Return [x, y] of the center of cell containing provided text 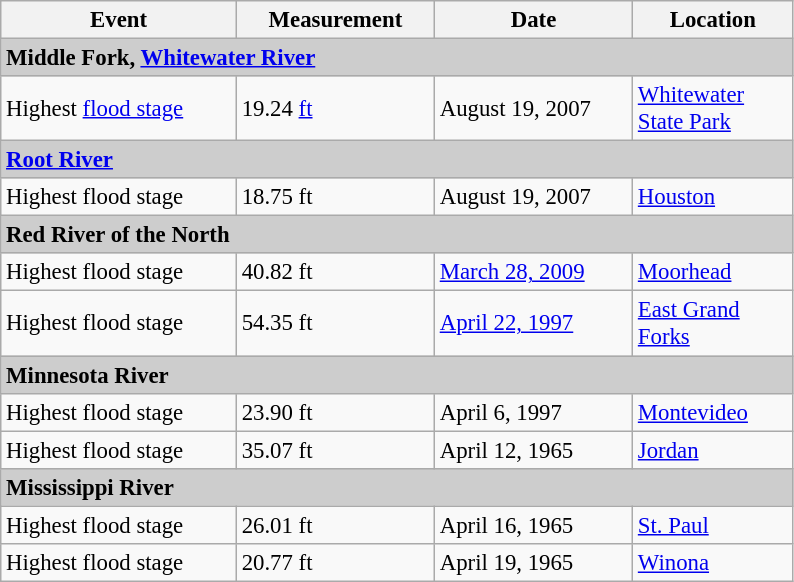
April 6, 1997 [533, 412]
Whitewater State Park [714, 108]
Root River [397, 160]
26.01 ft [335, 525]
April 12, 1965 [533, 450]
19.24 ft [335, 108]
20.77 ft [335, 563]
54.35 ft [335, 324]
Red River of the North [397, 235]
Winona [714, 563]
April 19, 1965 [533, 563]
Houston [714, 197]
East Grand Forks [714, 324]
18.75 ft [335, 197]
Jordan [714, 450]
40.82 ft [335, 273]
St. Paul [714, 525]
March 28, 2009 [533, 273]
Event [119, 20]
23.90 ft [335, 412]
April 16, 1965 [533, 525]
Middle Fork, Whitewater River [397, 58]
Measurement [335, 20]
Minnesota River [397, 375]
April 22, 1997 [533, 324]
35.07 ft [335, 450]
Moorhead [714, 273]
Mississippi River [397, 487]
Montevideo [714, 412]
Location [714, 20]
Date [533, 20]
